For the text-containing cell, return its midpoint in [x, y] coordinate format. 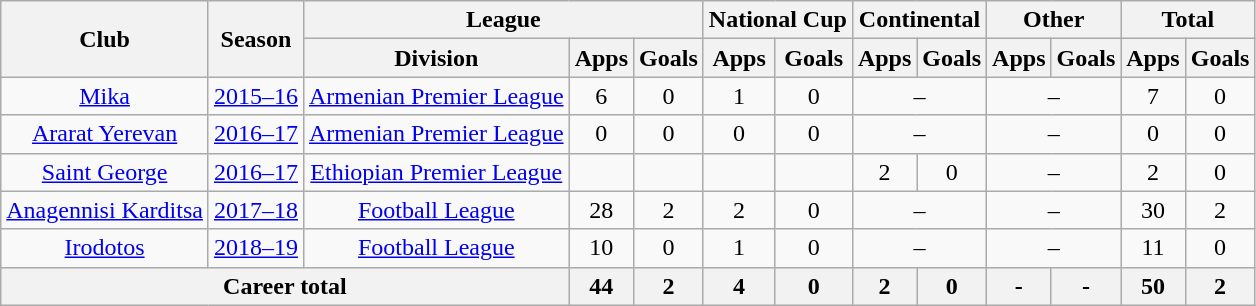
2017–18 [256, 210]
Career total [285, 286]
Club [105, 39]
6 [601, 96]
Division [436, 58]
2018–19 [256, 248]
7 [1153, 96]
Mika [105, 96]
Irodotos [105, 248]
10 [601, 248]
Season [256, 39]
50 [1153, 286]
Continental [919, 20]
28 [601, 210]
Other [1054, 20]
44 [601, 286]
4 [739, 286]
Ararat Yerevan [105, 134]
Saint George [105, 172]
League [503, 20]
National Cup [778, 20]
11 [1153, 248]
Total [1188, 20]
2015–16 [256, 96]
Ethiopian Premier League [436, 172]
Anagennisi Karditsa [105, 210]
30 [1153, 210]
